Find where the given text appears and provide that cell's center as (x, y) coordinate. 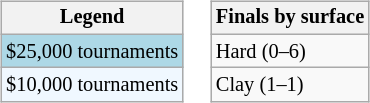
Clay (1–1) (290, 85)
$25,000 tournaments (92, 51)
Hard (0–6) (290, 51)
Legend (92, 18)
$10,000 tournaments (92, 85)
Finals by surface (290, 18)
